Locate the cell with the specified text and output its [x, y] center coordinate. 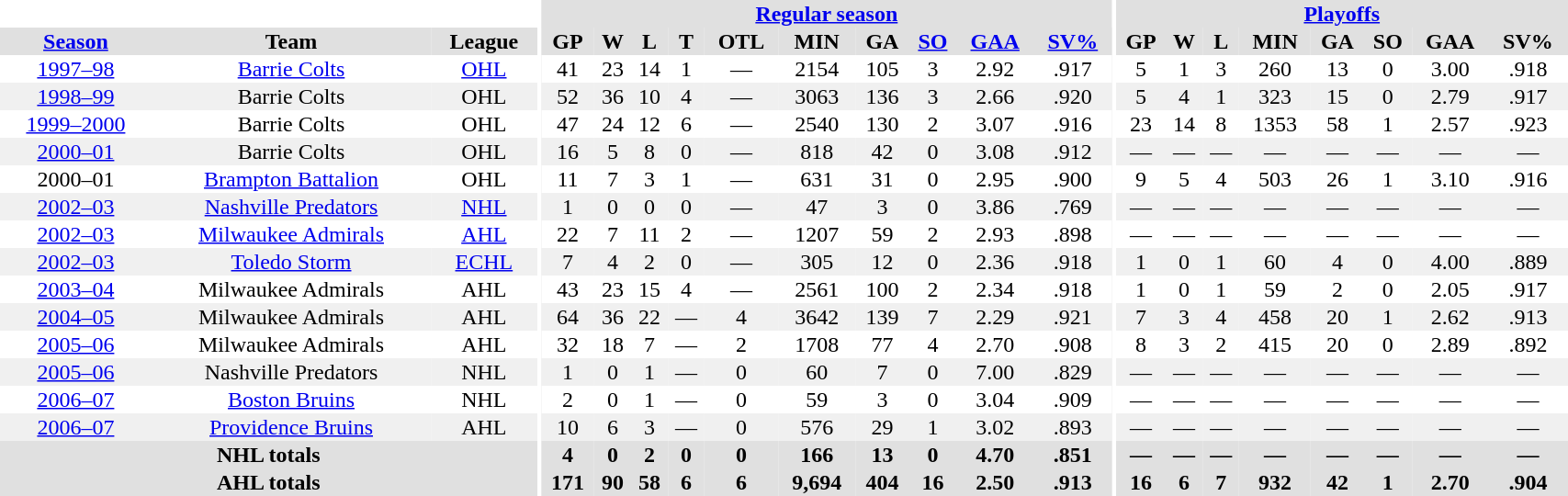
3063 [818, 96]
3.10 [1450, 179]
2.66 [995, 96]
2.93 [995, 234]
3.07 [995, 124]
2.62 [1450, 317]
2.95 [995, 179]
31 [883, 179]
631 [818, 179]
3.00 [1450, 69]
.851 [1073, 455]
NHL totals [268, 455]
3.04 [995, 400]
Playoffs [1341, 14]
64 [568, 317]
818 [818, 152]
3.86 [995, 207]
26 [1337, 179]
260 [1275, 69]
.921 [1073, 317]
503 [1275, 179]
2.89 [1450, 344]
43 [568, 289]
166 [818, 455]
ECHL [483, 262]
2.92 [995, 69]
2004–05 [75, 317]
2561 [818, 289]
.900 [1073, 179]
3642 [818, 317]
32 [568, 344]
.889 [1528, 262]
League [483, 41]
24 [613, 124]
.923 [1528, 124]
2.36 [995, 262]
2540 [818, 124]
1999–2000 [75, 124]
1207 [818, 234]
.898 [1073, 234]
136 [883, 96]
458 [1275, 317]
2.29 [995, 317]
Regular season [827, 14]
305 [818, 262]
2.50 [995, 482]
.892 [1528, 344]
4.70 [995, 455]
.908 [1073, 344]
1997–98 [75, 69]
7.00 [995, 372]
2.05 [1450, 289]
.904 [1528, 482]
41 [568, 69]
2154 [818, 69]
T [686, 41]
932 [1275, 482]
90 [613, 482]
139 [883, 317]
AHL totals [268, 482]
.920 [1073, 96]
OTL [741, 41]
77 [883, 344]
18 [613, 344]
105 [883, 69]
1998–99 [75, 96]
130 [883, 124]
2.79 [1450, 96]
.829 [1073, 372]
Providence Bruins [291, 427]
.893 [1073, 427]
.769 [1073, 207]
Team [291, 41]
1708 [818, 344]
Season [75, 41]
Brampton Battalion [291, 179]
9 [1141, 179]
3.08 [995, 152]
.912 [1073, 152]
171 [568, 482]
4.00 [1450, 262]
576 [818, 427]
2.57 [1450, 124]
2.34 [995, 289]
3.02 [995, 427]
.909 [1073, 400]
404 [883, 482]
1353 [1275, 124]
323 [1275, 96]
100 [883, 289]
2003–04 [75, 289]
52 [568, 96]
29 [883, 427]
Boston Bruins [291, 400]
Toledo Storm [291, 262]
9,694 [818, 482]
415 [1275, 344]
